Pinpoint the cell where the given text exists, returning its [X, Y] midpoint coordinate. 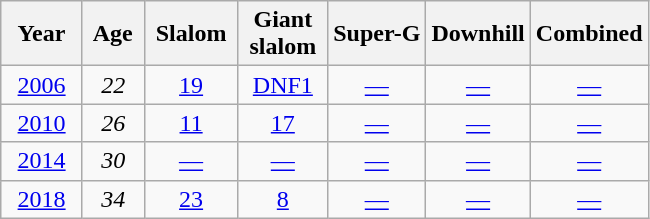
Super-G [377, 34]
30 [113, 161]
34 [113, 199]
Downhill [478, 34]
26 [113, 123]
2010 [42, 123]
DNF1 [283, 85]
Combined [589, 34]
2014 [42, 161]
17 [283, 123]
2018 [42, 199]
Year [42, 34]
8 [283, 199]
Slalom [191, 34]
Age [113, 34]
22 [113, 85]
11 [191, 123]
2006 [42, 85]
Giant slalom [283, 34]
23 [191, 199]
19 [191, 85]
